Capture the cell that displays the provided text and extract its (X, Y) central coordinate. 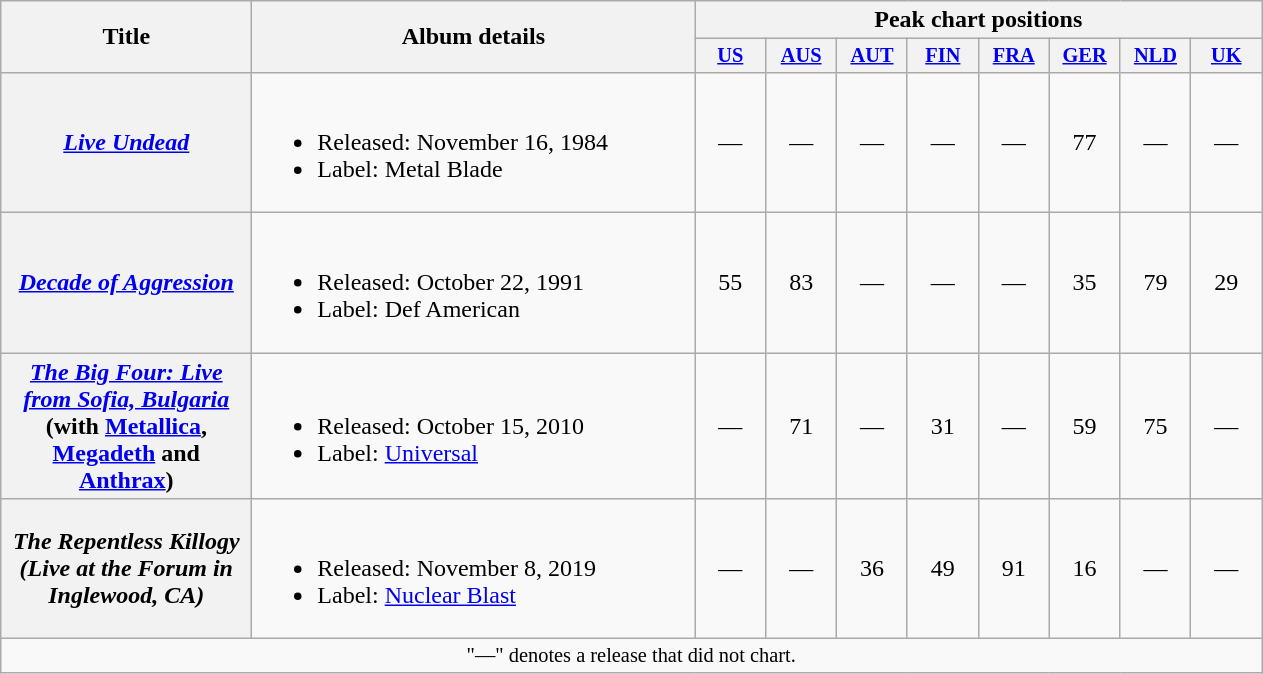
GER (1084, 56)
16 (1084, 569)
US (730, 56)
49 (942, 569)
55 (730, 283)
"—" denotes a release that did not chart. (632, 656)
Released: November 16, 1984Label: Metal Blade (474, 142)
Peak chart positions (978, 20)
59 (1084, 426)
Released: October 15, 2010Label: Universal (474, 426)
79 (1156, 283)
UK (1226, 56)
AUT (872, 56)
75 (1156, 426)
77 (1084, 142)
The Repentless Killogy (Live at the Forum in Inglewood, CA) (126, 569)
31 (942, 426)
FRA (1014, 56)
71 (802, 426)
FIN (942, 56)
Released: October 22, 1991Label: Def American (474, 283)
29 (1226, 283)
91 (1014, 569)
Released: November 8, 2019Label: Nuclear Blast (474, 569)
Album details (474, 37)
83 (802, 283)
35 (1084, 283)
Live Undead (126, 142)
AUS (802, 56)
NLD (1156, 56)
Decade of Aggression (126, 283)
The Big Four: Live from Sofia, Bulgaria(with Metallica, Megadeth and Anthrax) (126, 426)
36 (872, 569)
Title (126, 37)
